For the text-containing cell, return its midpoint in [X, Y] coordinate format. 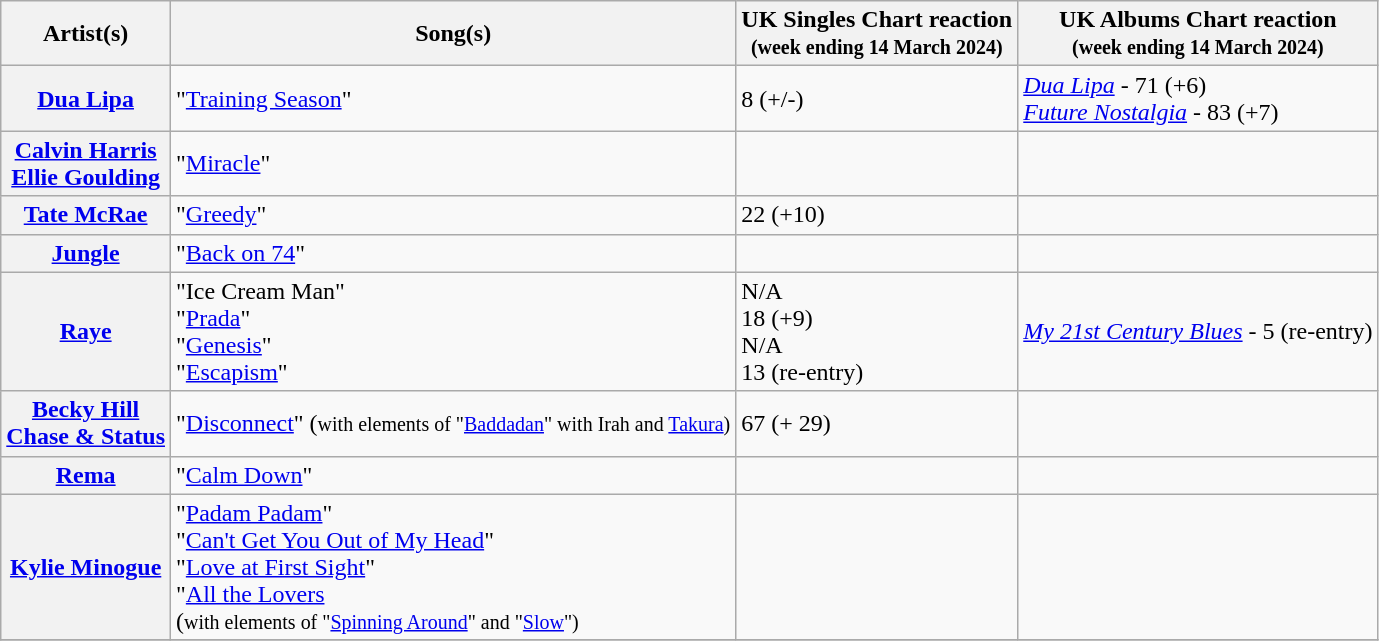
Raye [86, 332]
Becky HillChase & Status [86, 424]
22 (+10) [877, 215]
Dua Lipa [86, 98]
Jungle [86, 253]
"Disconnect" (with elements of "Baddadan" with Irah and Takura) [454, 424]
"Back on 74" [454, 253]
Kylie Minogue [86, 567]
My 21st Century Blues - 5 (re-entry) [1198, 332]
67 (+ 29) [877, 424]
"Padam Padam""Can't Get You Out of My Head""Love at First Sight""All the Lovers(with elements of "Spinning Around" and "Slow") [454, 567]
Rema [86, 475]
Song(s) [454, 34]
UK Singles Chart reaction(week ending 14 March 2024) [877, 34]
Dua Lipa - 71 (+6) Future Nostalgia - 83 (+7) [1198, 98]
Artist(s) [86, 34]
"Ice Cream Man""Prada""Genesis""Escapism" [454, 332]
UK Albums Chart reaction(week ending 14 March 2024) [1198, 34]
"Calm Down" [454, 475]
"Greedy" [454, 215]
Tate McRae [86, 215]
8 (+/-) [877, 98]
N/A 18 (+9)N/A13 (re-entry) [877, 332]
"Training Season" [454, 98]
"Miracle" [454, 164]
Calvin HarrisEllie Goulding [86, 164]
